For the text-containing cell, return its midpoint in (X, Y) coordinate format. 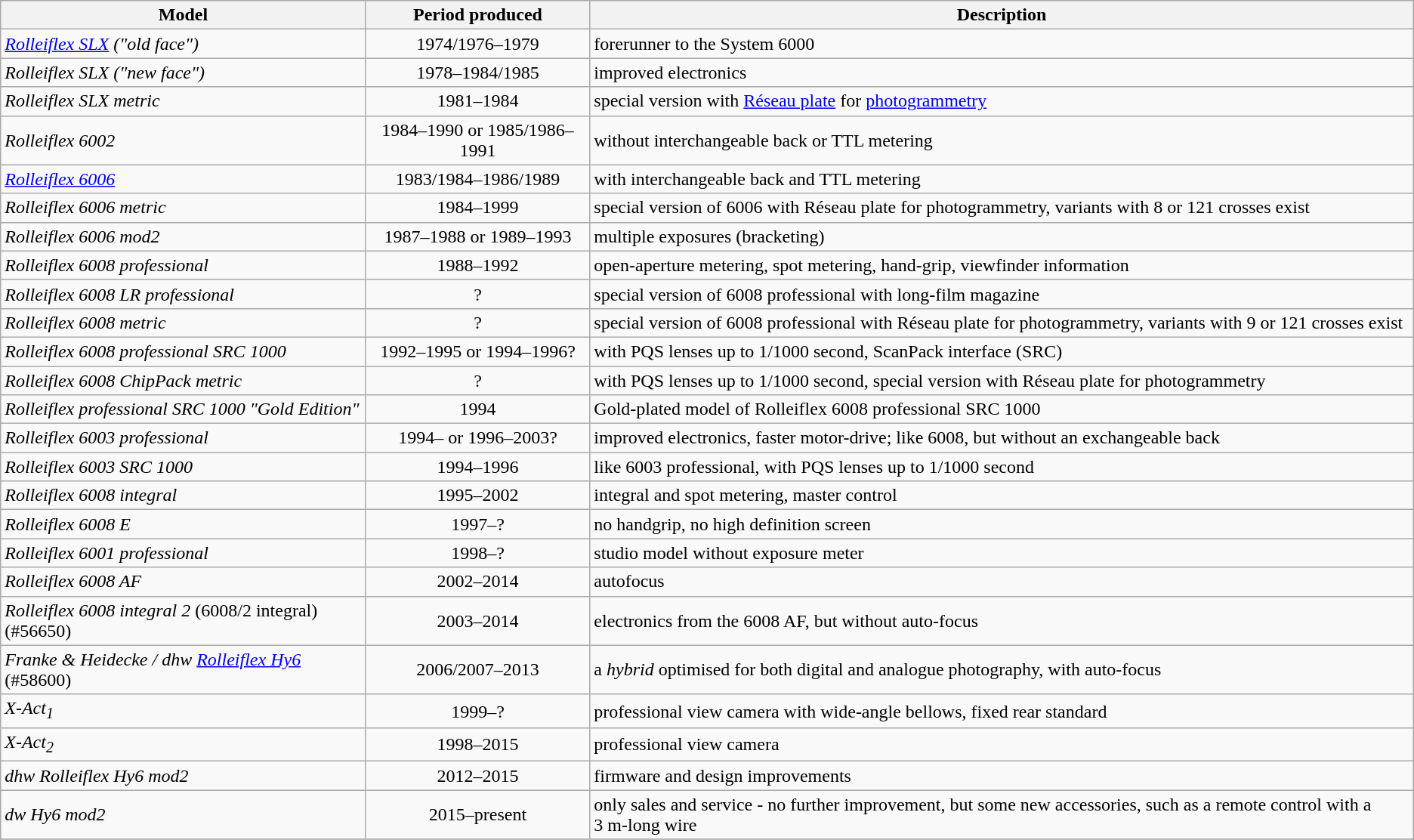
Rolleiflex SLX ("old face") (183, 44)
Gold-plated model of Rolleiflex 6008 professional SRC 1000 (1002, 409)
special version of 6008 professional with long-film magazine (1002, 294)
X-Act2 (183, 744)
1999–? (477, 711)
2015–present (477, 814)
dw Hy6 mod2 (183, 814)
improved electronics, faster motor-drive; like 6008, but without an exchangeable back (1002, 438)
with interchangeable back and TTL metering (1002, 179)
autofocus (1002, 582)
professional view camera (1002, 744)
1983/1984–1986/1989 (477, 179)
no handgrip, no high definition screen (1002, 524)
Rolleiflex 6008 integral (183, 496)
2006/2007–2013 (477, 669)
1994–1996 (477, 467)
with PQS lenses up to 1/1000 second, special version with Réseau plate for photogrammetry (1002, 380)
improved electronics (1002, 73)
X-Act1 (183, 711)
Rolleiflex 6008 integral 2 (6008/2 integral) (#56650) (183, 621)
electronics from the 6008 AF, but without auto-focus (1002, 621)
Rolleiflex 6008 professional (183, 265)
1997–? (477, 524)
1992–1995 or 1994–1996? (477, 351)
Period produced (477, 15)
1995–2002 (477, 496)
dhw Rolleiflex Hy6 mod2 (183, 776)
Rolleiflex 6006 mod2 (183, 236)
studio model without exposure meter (1002, 553)
Rolleiflex 6008 AF (183, 582)
firmware and design improvements (1002, 776)
Franke & Heidecke / dhw Rolleiflex Hy6 (#58600) (183, 669)
1978–1984/1985 (477, 73)
1974/1976–1979 (477, 44)
professional view camera with wide-angle bellows, fixed rear standard (1002, 711)
Rolleiflex 6008 metric (183, 323)
Rolleiflex professional SRC 1000 "Gold Edition" (183, 409)
Rolleiflex 6008 professional SRC 1000 (183, 351)
like 6003 professional, with PQS lenses up to 1/1000 second (1002, 467)
Rolleiflex 6003 professional (183, 438)
2003–2014 (477, 621)
special version of 6006 with Réseau plate for photogrammetry, variants with 8 or 121 crosses exist (1002, 208)
1994– or 1996–2003? (477, 438)
Rolleiflex 6006 (183, 179)
Rolleiflex 6008 LR professional (183, 294)
1998–? (477, 553)
forerunner to the System 6000 (1002, 44)
Rolleiflex SLX metric (183, 101)
Model (183, 15)
special version with Réseau plate for photogrammetry (1002, 101)
with PQS lenses up to 1/1000 second, ScanPack interface (SRC) (1002, 351)
1984–1990 or 1985/1986–1991 (477, 141)
special version of 6008 professional with Réseau plate for photogrammetry, variants with 9 or 121 crosses exist (1002, 323)
Rolleiflex 6006 metric (183, 208)
Rolleiflex 6008 ChipPack metric (183, 380)
1998–2015 (477, 744)
Rolleiflex SLX ("new face") (183, 73)
1984–1999 (477, 208)
Rolleiflex 6001 professional (183, 553)
Description (1002, 15)
1987–1988 or 1989–1993 (477, 236)
multiple exposures (bracketing) (1002, 236)
integral and spot metering, master control (1002, 496)
Rolleiflex 6002 (183, 141)
a hybrid optimised for both digital and analogue photography, with auto-focus (1002, 669)
Rolleiflex 6008 E (183, 524)
2002–2014 (477, 582)
1994 (477, 409)
open-aperture metering, spot metering, hand-grip, viewfinder information (1002, 265)
only sales and service - no further improvement, but some new accessories, such as a remote control with a 3 m-long wire (1002, 814)
Rolleiflex 6003 SRC 1000 (183, 467)
2012–2015 (477, 776)
without interchangeable back or TTL metering (1002, 141)
1988–1992 (477, 265)
1981–1984 (477, 101)
